Output the [x, y] coordinate of the center of the cell containing the given text.  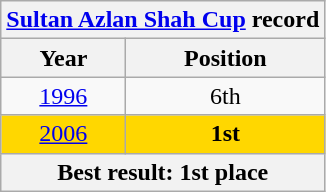
Year [64, 58]
Sultan Azlan Shah Cup record [163, 20]
1st [226, 134]
Best result: 1st place [163, 172]
1996 [64, 96]
Position [226, 58]
2006 [64, 134]
6th [226, 96]
